Return the [x, y] coordinate for the center point of the cell that contains the specified text.  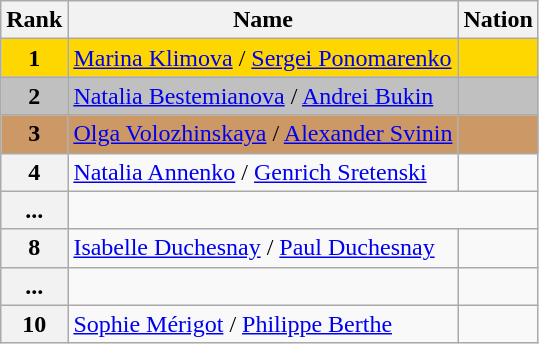
Rank [34, 20]
Marina Klimova / Sergei Ponomarenko [263, 58]
10 [34, 324]
4 [34, 172]
2 [34, 96]
1 [34, 58]
Natalia Bestemianova / Andrei Bukin [263, 96]
Isabelle Duchesnay / Paul Duchesnay [263, 248]
Name [263, 20]
Natalia Annenko / Genrich Sretenski [263, 172]
Sophie Mérigot / Philippe Berthe [263, 324]
Olga Volozhinskaya / Alexander Svinin [263, 134]
Nation [498, 20]
8 [34, 248]
3 [34, 134]
